Locate the cell with the specified text and output its (X, Y) center coordinate. 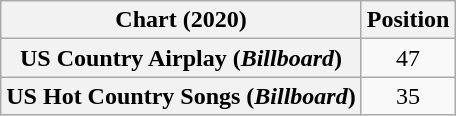
47 (408, 58)
US Country Airplay (Billboard) (181, 58)
Position (408, 20)
35 (408, 96)
US Hot Country Songs (Billboard) (181, 96)
Chart (2020) (181, 20)
